For the text-containing cell, return its midpoint in [x, y] coordinate format. 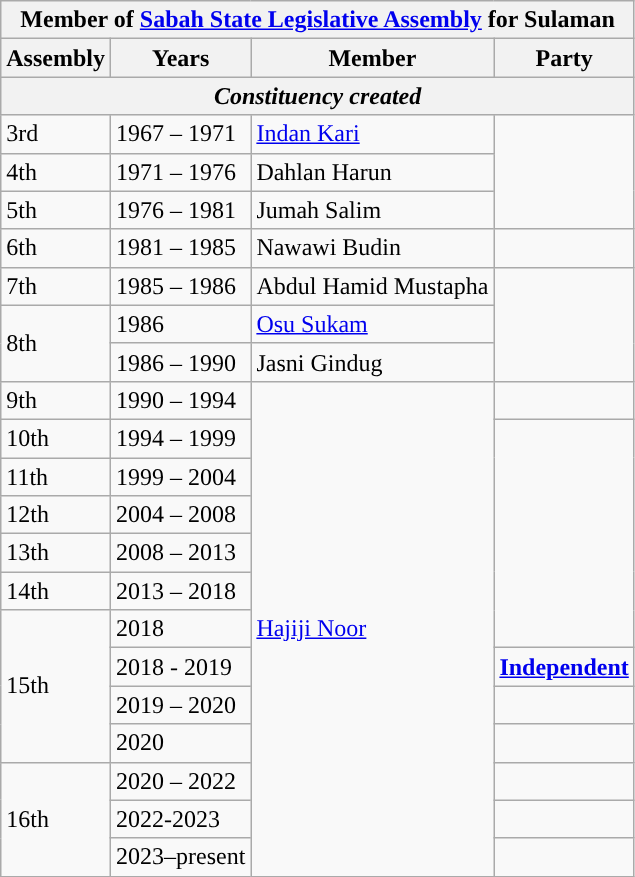
1985 – 1986 [180, 286]
1971 – 1976 [180, 172]
8th [56, 343]
16th [56, 819]
1999 – 2004 [180, 477]
15th [56, 686]
2019 – 2020 [180, 705]
1976 – 1981 [180, 210]
Party [564, 58]
Dahlan Harun [372, 172]
2008 – 2013 [180, 553]
Indan Kari [372, 134]
1981 – 1985 [180, 248]
2023–present [180, 857]
1967 – 1971 [180, 134]
2013 – 2018 [180, 591]
10th [56, 438]
Hajiji Noor [372, 628]
Abdul Hamid Mustapha [372, 286]
Member [372, 58]
Years [180, 58]
2020 – 2022 [180, 781]
Jasni Gindug [372, 362]
11th [56, 477]
12th [56, 515]
13th [56, 553]
Assembly [56, 58]
9th [56, 400]
Nawawi Budin [372, 248]
1994 – 1999 [180, 438]
Member of Sabah State Legislative Assembly for Sulaman [318, 20]
2018 - 2019 [180, 667]
7th [56, 286]
Osu Sukam [372, 324]
2020 [180, 743]
6th [56, 248]
1990 – 1994 [180, 400]
3rd [56, 134]
1986 [180, 324]
1986 – 1990 [180, 362]
2004 – 2008 [180, 515]
4th [56, 172]
Independent [564, 667]
5th [56, 210]
Jumah Salim [372, 210]
2018 [180, 629]
2022-2023 [180, 819]
14th [56, 591]
Constituency created [318, 96]
